Extract the [X, Y] coordinate from the center of the cell holding the provided text.  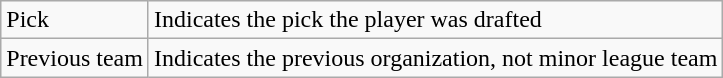
Indicates the pick the player was drafted [435, 20]
Pick [75, 20]
Previous team [75, 58]
Indicates the previous organization, not minor league team [435, 58]
